Find where the given text appears and provide that cell's center as (x, y) coordinate. 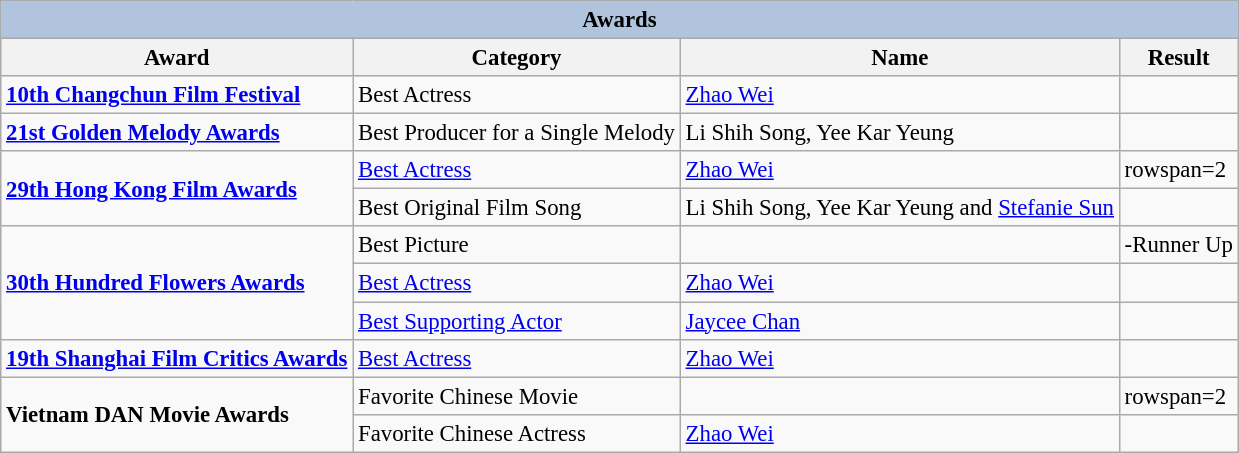
10th Changchun Film Festival (177, 95)
Award (177, 58)
Best Supporting Actor (517, 321)
Name (900, 58)
Li Shih Song, Yee Kar Yeung and Stefanie Sun (900, 208)
Category (517, 58)
21st Golden Melody Awards (177, 133)
Favorite Chinese Actress (517, 433)
Vietnam DAN Movie Awards (177, 414)
Best Producer for a Single Melody (517, 133)
-Runner Up (1178, 245)
30th Hundred Flowers Awards (177, 282)
Li Shih Song, Yee Kar Yeung (900, 133)
Favorite Chinese Movie (517, 396)
19th Shanghai Film Critics Awards (177, 358)
Best Original Film Song (517, 208)
Best Picture (517, 245)
Result (1178, 58)
29th Hong Kong Film Awards (177, 188)
Awards (620, 20)
Jaycee Chan (900, 321)
